Return (X, Y) of the center of cell containing provided text 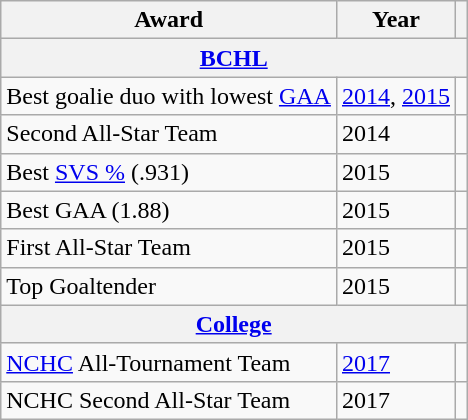
Top Goaltender (169, 286)
2014 (396, 134)
Year (396, 20)
Award (169, 20)
Best GAA (1.88) (169, 210)
Best goalie duo with lowest GAA (169, 96)
NCHC Second All-Star Team (169, 400)
Best SVS % (.931) (169, 172)
NCHC All-Tournament Team (169, 362)
BCHL (234, 58)
First All-Star Team (169, 248)
Second All-Star Team (169, 134)
2014, 2015 (396, 96)
College (234, 324)
